Provide the (X, Y) coordinate of the cell's center where the given text is located.  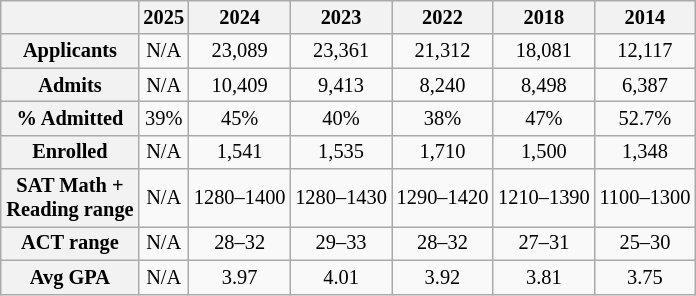
Avg GPA (70, 277)
25–30 (646, 244)
Admits (70, 85)
3.75 (646, 277)
21,312 (442, 51)
1290–1420 (442, 198)
1210–1390 (544, 198)
38% (442, 119)
3.81 (544, 277)
1,535 (340, 152)
2018 (544, 18)
Enrolled (70, 152)
6,387 (646, 85)
12,117 (646, 51)
8,240 (442, 85)
23,361 (340, 51)
1,710 (442, 152)
27–31 (544, 244)
23,089 (240, 51)
2022 (442, 18)
SAT Math + Reading range (70, 198)
2025 (163, 18)
10,409 (240, 85)
3.97 (240, 277)
Applicants (70, 51)
2014 (646, 18)
8,498 (544, 85)
9,413 (340, 85)
18,081 (544, 51)
% Admitted (70, 119)
29–33 (340, 244)
1,541 (240, 152)
1280–1430 (340, 198)
47% (544, 119)
1,348 (646, 152)
1,500 (544, 152)
52.7% (646, 119)
4.01 (340, 277)
1100–1300 (646, 198)
2024 (240, 18)
45% (240, 119)
ACT range (70, 244)
2023 (340, 18)
40% (340, 119)
1280–1400 (240, 198)
39% (163, 119)
3.92 (442, 277)
